Extract the [X, Y] coordinate from the center of the cell holding the provided text.  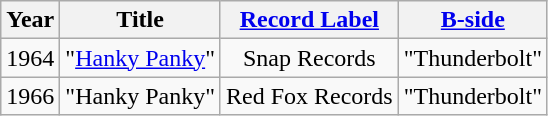
Title [140, 20]
Snap Records [309, 58]
1964 [30, 58]
B-side [472, 20]
Record Label [309, 20]
Red Fox Records [309, 96]
1966 [30, 96]
Year [30, 20]
